Identify which cell holds the provided text, then report its (x, y) central coordinate. 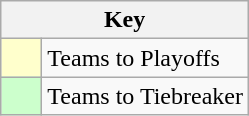
Key (125, 20)
Teams to Playoffs (146, 58)
Teams to Tiebreaker (146, 96)
